Output the (X, Y) coordinate of the center of the cell containing the given text.  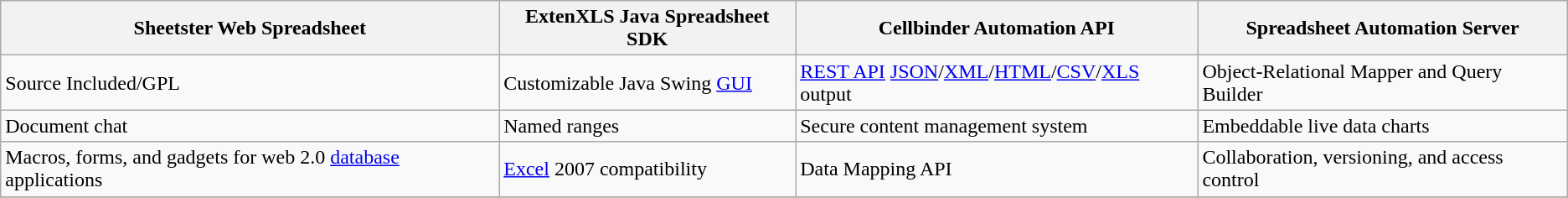
Named ranges (647, 126)
Document chat (250, 126)
REST API JSON/XML/HTML/CSV/XLS output (997, 82)
Secure content management system (997, 126)
Macros, forms, and gadgets for web 2.0 database applications (250, 169)
Collaboration, versioning, and access control (1382, 169)
Source Included/GPL (250, 82)
Customizable Java Swing GUI (647, 82)
Object-Relational Mapper and Query Builder (1382, 82)
Data Mapping API (997, 169)
Cellbinder Automation API (997, 29)
ExtenXLS Java Spreadsheet SDK (647, 29)
Spreadsheet Automation Server (1382, 29)
Embeddable live data charts (1382, 126)
Sheetster Web Spreadsheet (250, 29)
Excel 2007 compatibility (647, 169)
